Search for the cell housing the specified text and yield its [x, y] center coordinate. 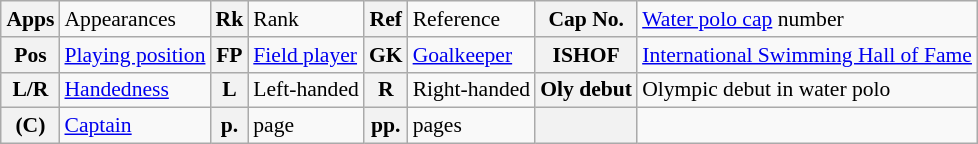
pages [472, 126]
Pos [30, 55]
Oly debut [586, 90]
page [306, 126]
International Swimming Hall of Fame [807, 55]
Rank [306, 19]
Ref [386, 19]
Olympic debut in water polo [807, 90]
(C) [30, 126]
Rk [230, 19]
R [386, 90]
Cap No. [586, 19]
pp. [386, 126]
Handedness [134, 90]
Playing position [134, 55]
Field player [306, 55]
Left-handed [306, 90]
L/R [30, 90]
Water polo cap number [807, 19]
Reference [472, 19]
p. [230, 126]
ISHOF [586, 55]
Goalkeeper [472, 55]
Apps [30, 19]
L [230, 90]
FP [230, 55]
GK [386, 55]
Right-handed [472, 90]
Captain [134, 126]
Appearances [134, 19]
